Return (x, y) of the center of cell containing provided text 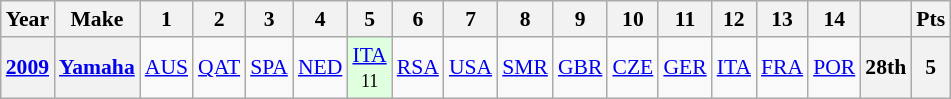
POR (834, 68)
14 (834, 19)
2009 (28, 68)
USA (470, 68)
Year (28, 19)
2 (219, 19)
CZE (632, 68)
8 (525, 19)
Make (97, 19)
10 (632, 19)
NED (320, 68)
FRA (782, 68)
28th (886, 68)
1 (166, 19)
GBR (580, 68)
11 (684, 19)
AUS (166, 68)
RSA (418, 68)
12 (734, 19)
3 (269, 19)
SMR (525, 68)
Yamaha (97, 68)
Pts (930, 19)
ITA11 (369, 68)
QAT (219, 68)
13 (782, 19)
SPA (269, 68)
6 (418, 19)
ITA (734, 68)
7 (470, 19)
4 (320, 19)
GER (684, 68)
9 (580, 19)
